Determine the (X, Y) coordinate at the center of the cell enclosing the given text.  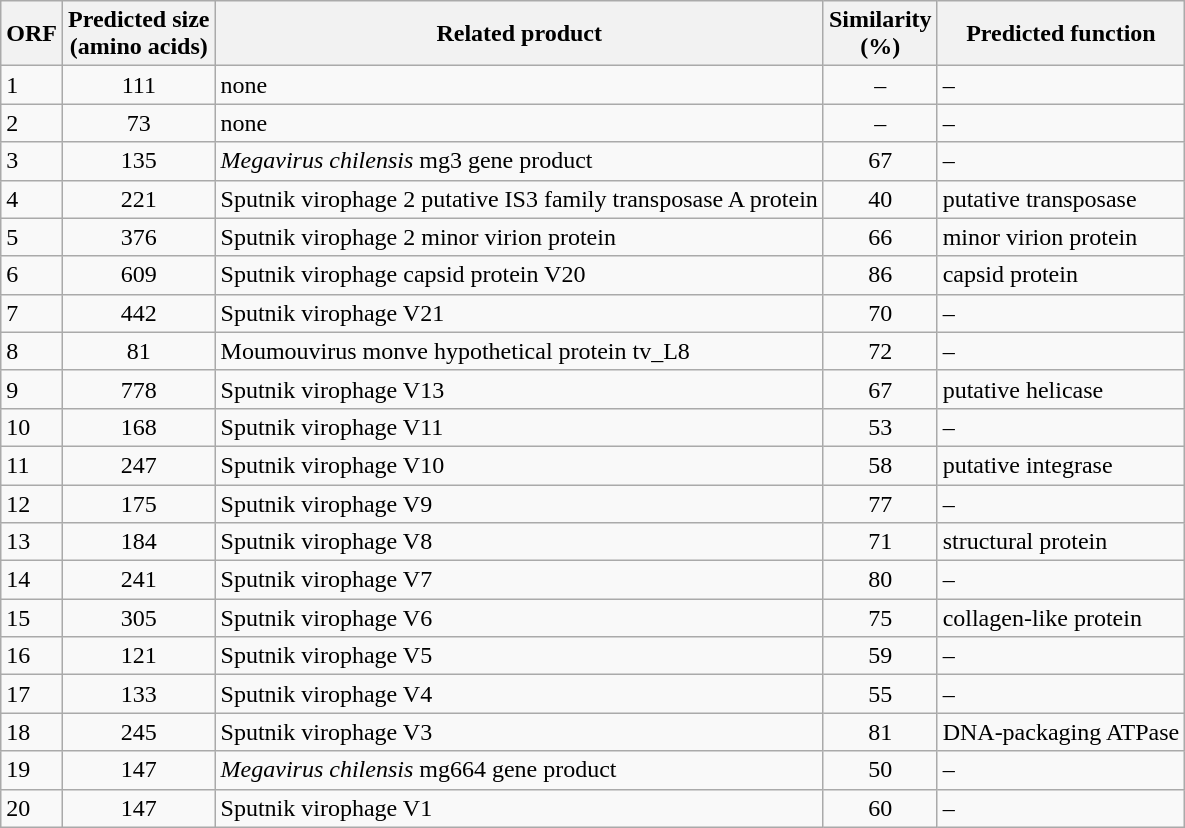
75 (880, 618)
minor virion protein (1061, 237)
Sputnik virophage V5 (519, 656)
247 (138, 465)
Predicted function (1061, 34)
structural protein (1061, 542)
778 (138, 389)
86 (880, 275)
7 (32, 313)
376 (138, 237)
19 (32, 770)
Sputnik virophage 2 minor virion protein (519, 237)
133 (138, 694)
DNA-packaging ATPase (1061, 732)
59 (880, 656)
Megavirus chilensis mg3 gene product (519, 161)
Sputnik virophage V10 (519, 465)
11 (32, 465)
5 (32, 237)
241 (138, 580)
14 (32, 580)
73 (138, 123)
Sputnik virophage V6 (519, 618)
4 (32, 199)
Related product (519, 34)
3 (32, 161)
Sputnik virophage V7 (519, 580)
ORF (32, 34)
72 (880, 351)
80 (880, 580)
221 (138, 199)
Sputnik virophage V13 (519, 389)
50 (880, 770)
609 (138, 275)
18 (32, 732)
putative helicase (1061, 389)
Similarity(%) (880, 34)
2 (32, 123)
Megavirus chilensis mg664 gene product (519, 770)
6 (32, 275)
77 (880, 503)
66 (880, 237)
Sputnik virophage V4 (519, 694)
184 (138, 542)
305 (138, 618)
55 (880, 694)
Predicted size(amino acids) (138, 34)
15 (32, 618)
70 (880, 313)
17 (32, 694)
Sputnik virophage V3 (519, 732)
53 (880, 427)
1 (32, 85)
60 (880, 808)
71 (880, 542)
12 (32, 503)
168 (138, 427)
Sputnik virophage V1 (519, 808)
Sputnik virophage V8 (519, 542)
20 (32, 808)
121 (138, 656)
245 (138, 732)
111 (138, 85)
Sputnik virophage 2 putative IS3 family transposase A protein (519, 199)
Moumouvirus monve hypothetical protein tv_L8 (519, 351)
Sputnik virophage V9 (519, 503)
13 (32, 542)
9 (32, 389)
442 (138, 313)
putative integrase (1061, 465)
58 (880, 465)
Sputnik virophage capsid protein V20 (519, 275)
175 (138, 503)
collagen-like protein (1061, 618)
putative transposase (1061, 199)
Sputnik virophage V21 (519, 313)
capsid protein (1061, 275)
Sputnik virophage V11 (519, 427)
16 (32, 656)
8 (32, 351)
135 (138, 161)
10 (32, 427)
40 (880, 199)
